Locate the cell with the specified text and output its [X, Y] center coordinate. 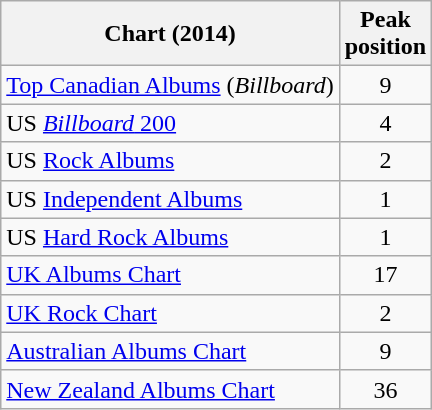
US Hard Rock Albums [170, 237]
Peakposition [385, 34]
4 [385, 123]
UK Rock Chart [170, 313]
17 [385, 275]
36 [385, 389]
Chart (2014) [170, 34]
Top Canadian Albums (Billboard) [170, 85]
Australian Albums Chart [170, 351]
New Zealand Albums Chart [170, 389]
US Independent Albums [170, 199]
US Billboard 200 [170, 123]
UK Albums Chart [170, 275]
US Rock Albums [170, 161]
